Find where the given text appears and provide that cell's center as [X, Y] coordinate. 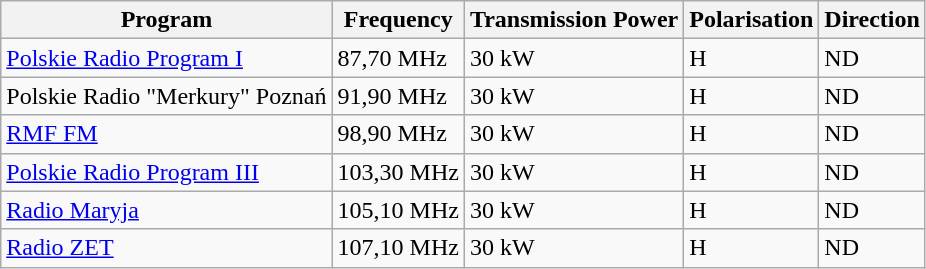
RMF FM [166, 134]
98,90 MHz [398, 134]
Polskie Radio Program III [166, 172]
Polskie Radio Program I [166, 58]
103,30 MHz [398, 172]
Transmission Power [574, 20]
91,90 MHz [398, 96]
Radio ZET [166, 248]
Frequency [398, 20]
107,10 MHz [398, 248]
Polskie Radio "Merkury" Poznań [166, 96]
Polarisation [752, 20]
Program [166, 20]
87,70 MHz [398, 58]
Radio Maryja [166, 210]
105,10 MHz [398, 210]
Direction [872, 20]
